Locate the cell with the specified text and output its (X, Y) center coordinate. 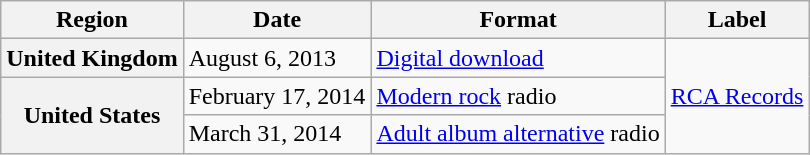
March 31, 2014 (277, 134)
February 17, 2014 (277, 96)
Adult album alternative radio (518, 134)
Format (518, 20)
RCA Records (737, 96)
United Kingdom (92, 58)
August 6, 2013 (277, 58)
Date (277, 20)
United States (92, 115)
Region (92, 20)
Modern rock radio (518, 96)
Digital download (518, 58)
Label (737, 20)
